Identify which cell holds the provided text, then report its [X, Y] central coordinate. 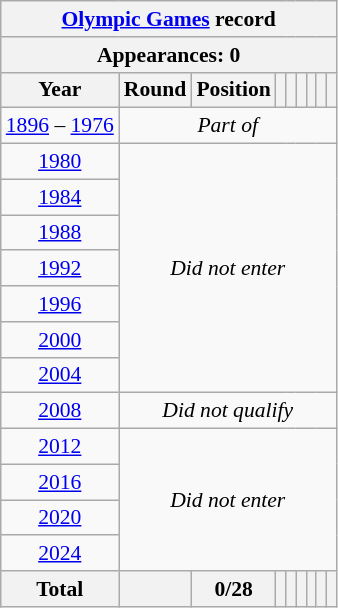
1996 [60, 304]
Round [156, 90]
1992 [60, 269]
1988 [60, 233]
Year [60, 90]
2012 [60, 447]
Position [233, 90]
1896 – 1976 [60, 126]
Did not qualify [228, 411]
Part of [228, 126]
1980 [60, 162]
2020 [60, 518]
2008 [60, 411]
1984 [60, 197]
2004 [60, 375]
0/28 [233, 589]
Total [60, 589]
2016 [60, 482]
Olympic Games record [169, 19]
2024 [60, 554]
2000 [60, 340]
Appearances: 0 [169, 55]
